Output the [X, Y] coordinate of the center of the cell containing the given text.  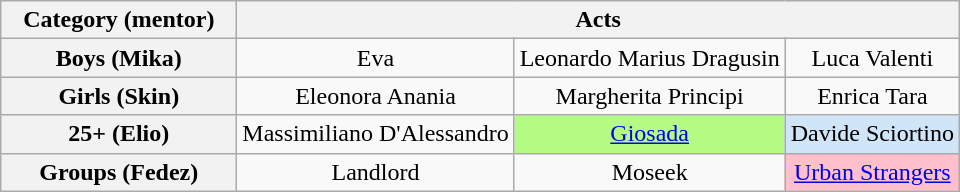
Urban Strangers [872, 172]
25+ (Elio) [119, 134]
Acts [598, 20]
Groups (Fedez) [119, 172]
Giosada [650, 134]
Massimiliano D'Alessandro [376, 134]
Leonardo Marius Dragusin [650, 58]
Margherita Principi [650, 96]
Girls (Skin) [119, 96]
Enrica Tara [872, 96]
Davide Sciortino [872, 134]
Moseek [650, 172]
Category (mentor) [119, 20]
Landlord [376, 172]
Eva [376, 58]
Luca Valenti [872, 58]
Eleonora Anania [376, 96]
Boys (Mika) [119, 58]
